For the text-containing cell, return its midpoint in (X, Y) coordinate format. 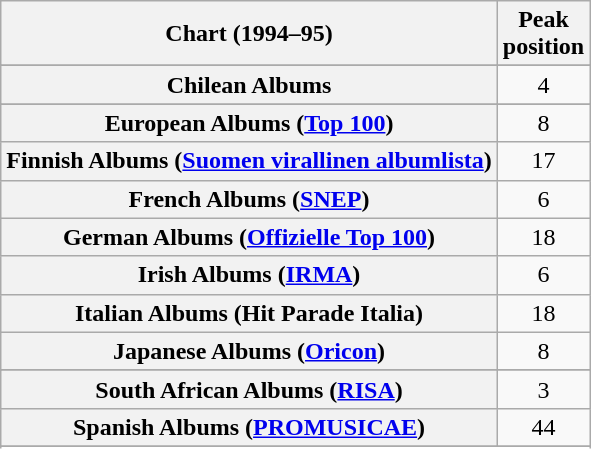
French Albums (SNEP) (250, 199)
44 (543, 427)
Finnish Albums (Suomen virallinen albumlista) (250, 161)
Peakposition (543, 34)
Chart (1994–95) (250, 34)
Chilean Albums (250, 85)
4 (543, 85)
Italian Albums (Hit Parade Italia) (250, 313)
Japanese Albums (Oricon) (250, 351)
Spanish Albums (PROMUSICAE) (250, 427)
German Albums (Offizielle Top 100) (250, 237)
3 (543, 389)
Irish Albums (IRMA) (250, 275)
European Albums (Top 100) (250, 123)
South African Albums (RISA) (250, 389)
17 (543, 161)
